For the text-containing cell, return its midpoint in [X, Y] coordinate format. 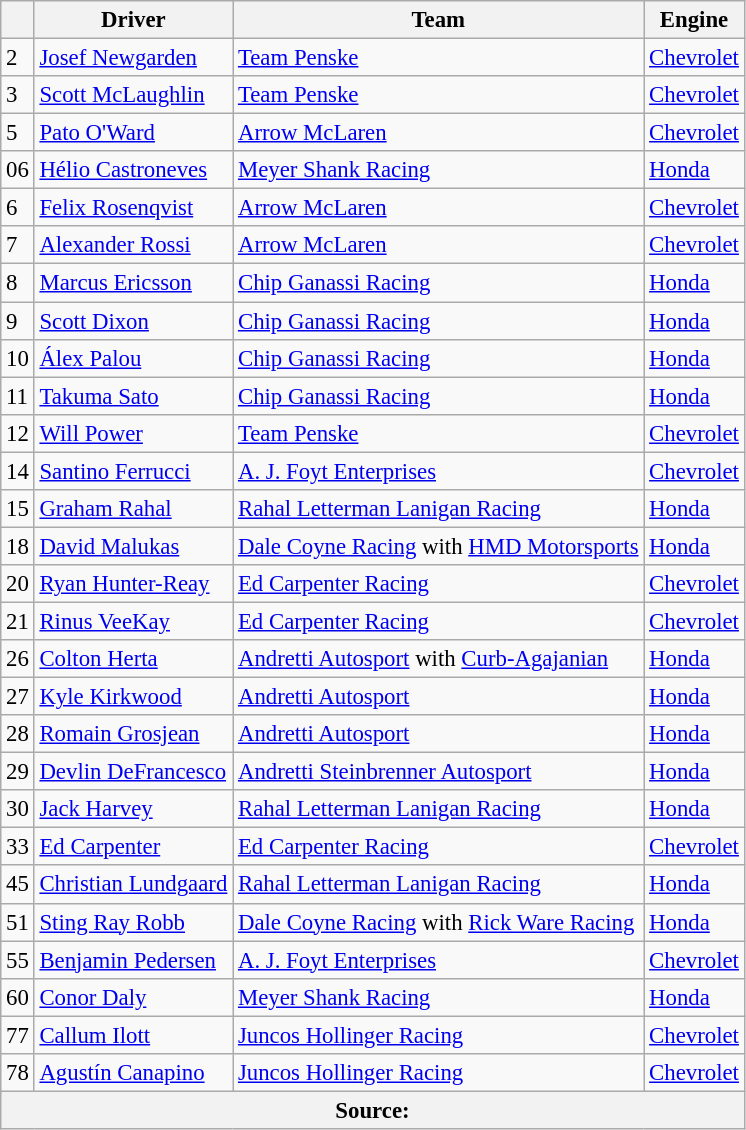
51 [18, 922]
Devlin DeFrancesco [134, 772]
Takuma Sato [134, 396]
7 [18, 245]
8 [18, 283]
20 [18, 584]
78 [18, 1073]
Source: [372, 1110]
Rinus VeeKay [134, 621]
Alexander Rossi [134, 245]
21 [18, 621]
Engine [694, 20]
Team [438, 20]
Hélio Castroneves [134, 170]
Benjamin Pedersen [134, 960]
29 [18, 772]
Dale Coyne Racing with HMD Motorsports [438, 546]
06 [18, 170]
Santino Ferrucci [134, 471]
9 [18, 321]
15 [18, 509]
Driver [134, 20]
Ryan Hunter-Reay [134, 584]
Jack Harvey [134, 809]
Scott Dixon [134, 321]
Christian Lundgaard [134, 885]
Will Power [134, 433]
3 [18, 95]
Pato O'Ward [134, 133]
Josef Newgarden [134, 58]
Ed Carpenter [134, 847]
5 [18, 133]
2 [18, 58]
33 [18, 847]
Graham Rahal [134, 509]
Callum Ilott [134, 1035]
60 [18, 997]
26 [18, 659]
55 [18, 960]
David Malukas [134, 546]
Scott McLaughlin [134, 95]
Sting Ray Robb [134, 922]
28 [18, 734]
27 [18, 697]
10 [18, 358]
6 [18, 208]
Marcus Ericsson [134, 283]
Colton Herta [134, 659]
Andretti Steinbrenner Autosport [438, 772]
18 [18, 546]
Agustín Canapino [134, 1073]
Dale Coyne Racing with Rick Ware Racing [438, 922]
77 [18, 1035]
Conor Daly [134, 997]
Felix Rosenqvist [134, 208]
14 [18, 471]
45 [18, 885]
Romain Grosjean [134, 734]
Andretti Autosport with Curb-Agajanian [438, 659]
Álex Palou [134, 358]
11 [18, 396]
12 [18, 433]
30 [18, 809]
Kyle Kirkwood [134, 697]
